Provide the (X, Y) coordinate of the cell's center where the given text is located.  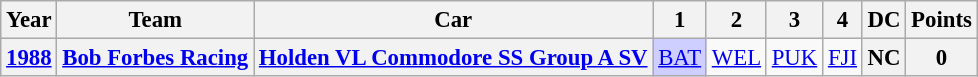
DC (884, 20)
Bob Forbes Racing (156, 58)
Car (454, 20)
Points (942, 20)
1 (680, 20)
Holden VL Commodore SS Group A SV (454, 58)
BAT (680, 58)
NC (884, 58)
2 (736, 20)
PUK (794, 58)
1988 (29, 58)
FJI (843, 58)
Team (156, 20)
4 (843, 20)
WEL (736, 58)
0 (942, 58)
3 (794, 20)
Year (29, 20)
